For the text-containing cell, return its midpoint in [x, y] coordinate format. 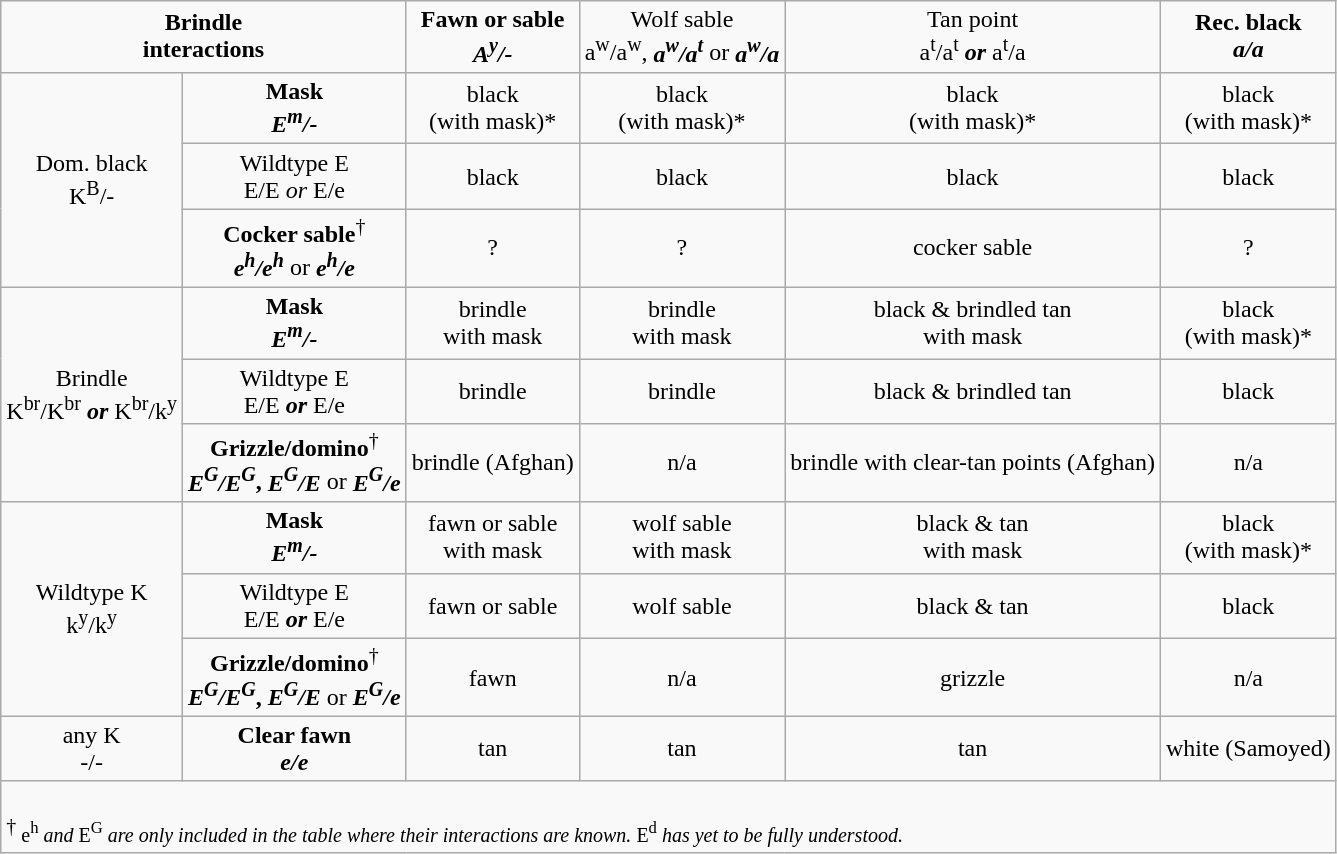
brindle (Afghan) [492, 463]
wolf sable [682, 606]
Dom. blackKB/- [92, 180]
fawn [492, 677]
black & brindled tan [973, 392]
wolf sablewith mask [682, 538]
black & brindled tanwith mask [973, 323]
Wildtype Kky/ky [92, 610]
Cocker sable†eh/eh or eh/e [295, 248]
Wolf sableaw/aw, aw/at or aw/a [682, 37]
Fawn or sableAy/- [492, 37]
† eh and EG are only included in the table where their interactions are known. Ed has yet to be fully understood. [668, 817]
fawn or sable [492, 606]
black & tanwith mask [973, 538]
fawn or sablewith mask [492, 538]
grizzle [973, 677]
brindle with clear-tan points (Afghan) [973, 463]
BrindleKbr/Kbr or Kbr/ky [92, 394]
Clear fawne/e [295, 748]
Brindleinteractions [204, 37]
Rec. blacka/a [1249, 37]
black & tan [973, 606]
Tan pointat/at or at/a [973, 37]
cocker sable [973, 248]
white (Samoyed) [1249, 748]
any K-/- [92, 748]
